Capture the cell that displays the provided text and extract its (x, y) central coordinate. 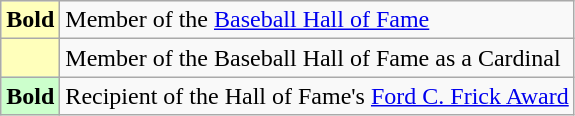
Member of the Baseball Hall of Fame as a Cardinal (317, 58)
Member of the Baseball Hall of Fame (317, 20)
Recipient of the Hall of Fame's Ford C. Frick Award (317, 96)
